Search for the cell housing the specified text and yield its [X, Y] center coordinate. 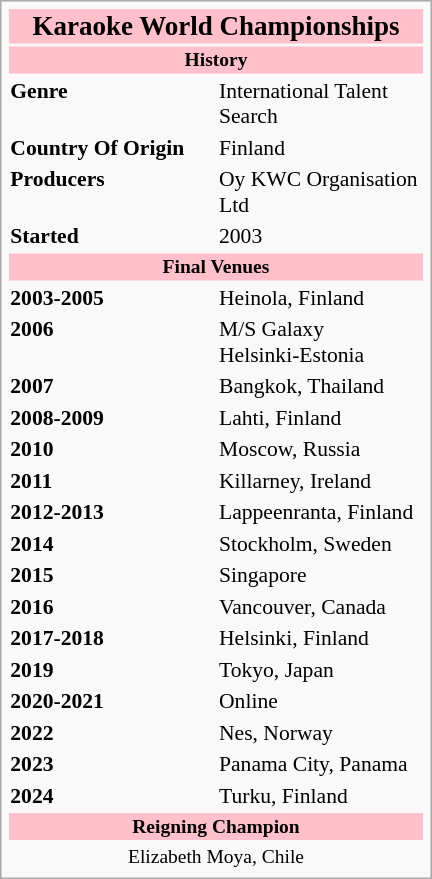
Country Of Origin [112, 147]
2012-2013 [112, 512]
2008-2009 [112, 417]
Killarney, Ireland [321, 480]
Started [112, 236]
2020-2021 [112, 701]
2006 [112, 342]
Nes, Norway [321, 732]
Panama City, Panama [321, 764]
Producers [112, 192]
M/S GalaxyHelsinki-Estonia [321, 342]
2023 [112, 764]
Vancouver, Canada [321, 606]
2015 [112, 575]
Lappeenranta, Finland [321, 512]
History [216, 60]
2017-2018 [112, 638]
Tokyo, Japan [321, 669]
2003 [321, 236]
Stockholm, Sweden [321, 543]
Oy KWC Organisation Ltd [321, 192]
2010 [112, 449]
Bangkok, Thailand [321, 386]
2011 [112, 480]
2007 [112, 386]
Helsinki, Finland [321, 638]
Finland [321, 147]
Final Venues [216, 266]
International Talent Search [321, 103]
2003-2005 [112, 297]
2024 [112, 795]
Karaoke World Championships [216, 26]
Online [321, 701]
2019 [112, 669]
Elizabeth Moya, Chile [216, 856]
Lahti, Finland [321, 417]
2016 [112, 606]
Genre [112, 103]
Moscow, Russia [321, 449]
Heinola, Finland [321, 297]
Turku, Finland [321, 795]
2014 [112, 543]
Reigning Champion [216, 826]
2022 [112, 732]
Singapore [321, 575]
